Return the (x, y) coordinate for the center point of the cell that contains the specified text.  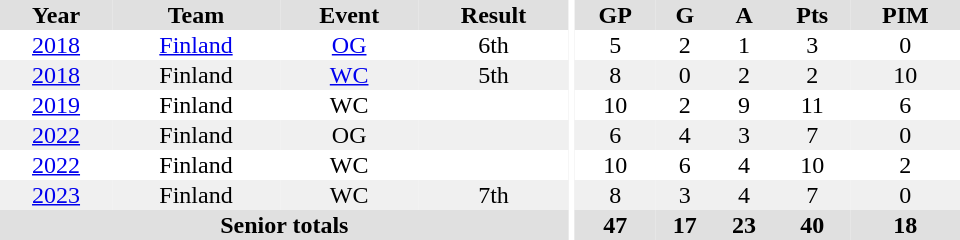
Result (493, 15)
2019 (56, 105)
PIM (906, 15)
1 (744, 45)
47 (615, 225)
Year (56, 15)
Team (196, 15)
6th (493, 45)
Pts (812, 15)
11 (812, 105)
Event (349, 15)
G (684, 15)
5th (493, 75)
2023 (56, 195)
5 (615, 45)
9 (744, 105)
23 (744, 225)
18 (906, 225)
17 (684, 225)
A (744, 15)
40 (812, 225)
GP (615, 15)
7th (493, 195)
Senior totals (284, 225)
